Extract the [X, Y] coordinate from the center of the cell holding the provided text.  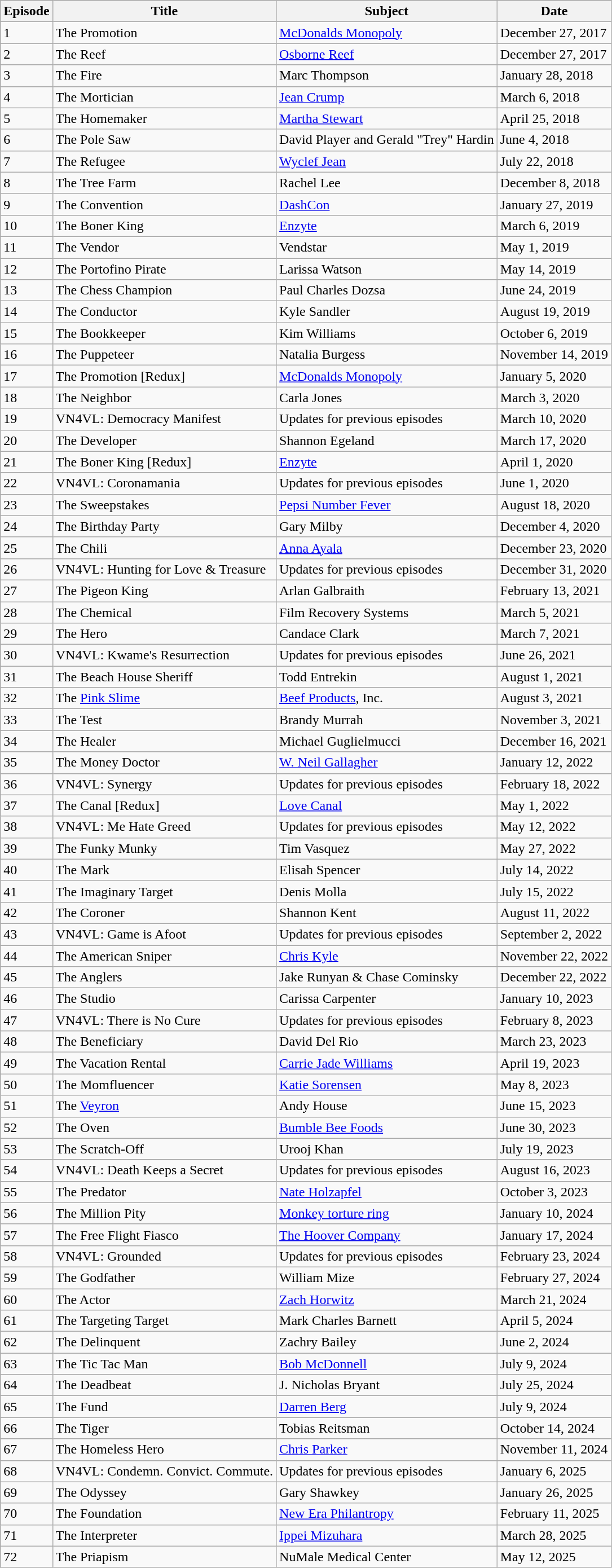
June 15, 2023 [554, 1106]
72 [27, 1557]
Natalia Burgess [387, 355]
48 [27, 1042]
The Pole Saw [164, 140]
69 [27, 1492]
The Pigeon King [164, 591]
VN4VL: Kwame's Resurrection [164, 655]
VN4VL: Hunting for Love & Treasure [164, 569]
6 [27, 140]
March 6, 2018 [554, 97]
January 28, 2018 [554, 76]
January 26, 2025 [554, 1492]
April 1, 2020 [554, 462]
The Tree Farm [164, 183]
VN4VL: Synergy [164, 784]
25 [27, 548]
Brandy Murrah [387, 720]
VN4VL: Game is Afoot [164, 934]
13 [27, 290]
The Hoover Company [387, 1235]
5 [27, 118]
May 27, 2022 [554, 848]
February 27, 2024 [554, 1278]
W. Neil Gallagher [387, 763]
The Hero [164, 634]
61 [27, 1321]
Nate Holzapfel [387, 1192]
Bob McDonnell [387, 1364]
71 [27, 1535]
18 [27, 398]
Vendstar [387, 247]
The Vendor [164, 247]
Jean Crump [387, 97]
54 [27, 1170]
August 16, 2023 [554, 1170]
Urooj Khan [387, 1149]
Katie Sorensen [387, 1085]
The Pink Slime [164, 698]
July 22, 2018 [554, 161]
58 [27, 1256]
February 8, 2023 [554, 1020]
Carissa Carpenter [387, 999]
The Tiger [164, 1428]
The Interpreter [164, 1535]
The Promotion [164, 33]
Gary Shawkey [387, 1492]
Wyclef Jean [387, 161]
The Tic Tac Man [164, 1364]
June 30, 2023 [554, 1127]
The Scratch-Off [164, 1149]
65 [27, 1407]
April 19, 2023 [554, 1063]
Carrie Jade Williams [387, 1063]
66 [27, 1428]
March 3, 2020 [554, 398]
Zachry Bailey [387, 1342]
NuMale Medical Center [387, 1557]
May 8, 2023 [554, 1085]
The Anglers [164, 977]
The Foundation [164, 1514]
February 18, 2022 [554, 784]
July 25, 2024 [554, 1385]
May 14, 2019 [554, 269]
Rachel Lee [387, 183]
The Fire [164, 76]
4 [27, 97]
The Beach House Sheriff [164, 677]
32 [27, 698]
February 13, 2021 [554, 591]
47 [27, 1020]
The Puppeteer [164, 355]
November 3, 2021 [554, 720]
2 [27, 54]
23 [27, 505]
January 17, 2024 [554, 1235]
The Priapism [164, 1557]
68 [27, 1471]
33 [27, 720]
April 5, 2024 [554, 1321]
The Conductor [164, 312]
27 [27, 591]
The Sweepstakes [164, 505]
62 [27, 1342]
March 21, 2024 [554, 1299]
VN4VL: Democracy Manifest [164, 419]
14 [27, 312]
15 [27, 333]
October 14, 2024 [554, 1428]
The Money Doctor [164, 763]
New Era Philantropy [387, 1514]
36 [27, 784]
Martha Stewart [387, 118]
July 14, 2022 [554, 870]
The Developer [164, 441]
January 12, 2022 [554, 763]
Shannon Egeland [387, 441]
DashCon [387, 204]
The Mark [164, 870]
November 22, 2022 [554, 956]
The Veyron [164, 1106]
January 10, 2023 [554, 999]
The Fund [164, 1407]
March 6, 2019 [554, 226]
October 6, 2019 [554, 333]
34 [27, 741]
Elisah Spencer [387, 870]
March 17, 2020 [554, 441]
The Boner King [Redux] [164, 462]
The Odyssey [164, 1492]
The Canal [Redux] [164, 805]
30 [27, 655]
46 [27, 999]
Subject [387, 11]
Todd Entrekin [387, 677]
Film Recovery Systems [387, 612]
Darren Berg [387, 1407]
The Birthday Party [164, 526]
The Reef [164, 54]
Beef Products, Inc. [387, 698]
Andy House [387, 1106]
The Coroner [164, 913]
July 15, 2022 [554, 891]
June 2, 2024 [554, 1342]
The American Sniper [164, 956]
57 [27, 1235]
Love Canal [387, 805]
8 [27, 183]
December 16, 2021 [554, 741]
52 [27, 1127]
Zach Horwitz [387, 1299]
Date [554, 11]
December 8, 2018 [554, 183]
Gary Milby [387, 526]
June 4, 2018 [554, 140]
April 25, 2018 [554, 118]
December 22, 2022 [554, 977]
David Del Rio [387, 1042]
Michael Guglielmucci [387, 741]
VN4VL: There is No Cure [164, 1020]
VN4VL: Condemn. Convict. Commute. [164, 1471]
January 5, 2020 [554, 376]
The Targeting Target [164, 1321]
64 [27, 1385]
The Million Pity [164, 1213]
August 1, 2021 [554, 677]
50 [27, 1085]
December 31, 2020 [554, 569]
August 3, 2021 [554, 698]
Osborne Reef [387, 54]
Tobias Reitsman [387, 1428]
September 2, 2022 [554, 934]
VN4VL: Death Keeps a Secret [164, 1170]
October 3, 2023 [554, 1192]
William Mize [387, 1278]
March 10, 2020 [554, 419]
1 [27, 33]
June 24, 2019 [554, 290]
63 [27, 1364]
Kim Williams [387, 333]
Pepsi Number Fever [387, 505]
43 [27, 934]
Denis Molla [387, 891]
Paul Charles Dozsa [387, 290]
The Predator [164, 1192]
Monkey torture ring [387, 1213]
Carla Jones [387, 398]
January 6, 2025 [554, 1471]
59 [27, 1278]
The Free Flight Fiasco [164, 1235]
March 23, 2023 [554, 1042]
March 5, 2021 [554, 612]
35 [27, 763]
55 [27, 1192]
19 [27, 419]
17 [27, 376]
42 [27, 913]
Tim Vasquez [387, 848]
February 11, 2025 [554, 1514]
November 14, 2019 [554, 355]
11 [27, 247]
28 [27, 612]
45 [27, 977]
The Oven [164, 1127]
Candace Clark [387, 634]
The Chess Champion [164, 290]
The Neighbor [164, 398]
The Portofino Pirate [164, 269]
J. Nicholas Bryant [387, 1385]
24 [27, 526]
The Homemaker [164, 118]
March 28, 2025 [554, 1535]
Chris Kyle [387, 956]
The Actor [164, 1299]
January 27, 2019 [554, 204]
Mark Charles Barnett [387, 1321]
May 1, 2022 [554, 805]
31 [27, 677]
June 1, 2020 [554, 483]
August 11, 2022 [554, 913]
May 12, 2022 [554, 827]
Arlan Galbraith [387, 591]
70 [27, 1514]
The Boner King [164, 226]
12 [27, 269]
November 11, 2024 [554, 1450]
The Vacation Rental [164, 1063]
60 [27, 1299]
10 [27, 226]
38 [27, 827]
56 [27, 1213]
39 [27, 848]
May 1, 2019 [554, 247]
The Beneficiary [164, 1042]
The Momfluencer [164, 1085]
40 [27, 870]
The Test [164, 720]
July 19, 2023 [554, 1149]
The Studio [164, 999]
The Convention [164, 204]
41 [27, 891]
37 [27, 805]
Larissa Watson [387, 269]
Jake Runyan & Chase Cominsky [387, 977]
53 [27, 1149]
22 [27, 483]
August 19, 2019 [554, 312]
26 [27, 569]
Anna Ayala [387, 548]
The Chemical [164, 612]
The Delinquent [164, 1342]
49 [27, 1063]
Ippei Mizuhara [387, 1535]
The Bookkeeper [164, 333]
Kyle Sandler [387, 312]
December 4, 2020 [554, 526]
The Deadbeat [164, 1385]
Episode [27, 11]
21 [27, 462]
16 [27, 355]
44 [27, 956]
67 [27, 1450]
The Homeless Hero [164, 1450]
Bumble Bee Foods [387, 1127]
The Promotion [Redux] [164, 376]
June 26, 2021 [554, 655]
The Refugee [164, 161]
VN4VL: Grounded [164, 1256]
Title [164, 11]
February 23, 2024 [554, 1256]
VN4VL: Me Hate Greed [164, 827]
The Imaginary Target [164, 891]
May 12, 2025 [554, 1557]
The Mortician [164, 97]
VN4VL: Coronamania [164, 483]
Chris Parker [387, 1450]
August 18, 2020 [554, 505]
3 [27, 76]
29 [27, 634]
The Godfather [164, 1278]
The Chili [164, 548]
Shannon Kent [387, 913]
The Healer [164, 741]
20 [27, 441]
March 7, 2021 [554, 634]
Marc Thompson [387, 76]
9 [27, 204]
December 23, 2020 [554, 548]
January 10, 2024 [554, 1213]
David Player and Gerald "Trey" Hardin [387, 140]
7 [27, 161]
The Funky Munky [164, 848]
51 [27, 1106]
